Pinpoint the cell where the given text exists, returning its (x, y) midpoint coordinate. 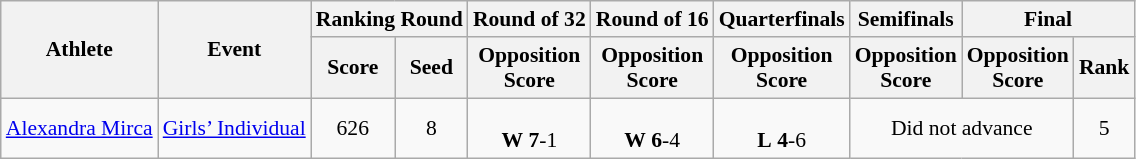
Round of 32 (530, 19)
Girls’ Individual (234, 128)
L 4-6 (782, 128)
626 (353, 128)
5 (1104, 128)
Semifinals (906, 19)
Rank (1104, 68)
Alexandra Mirca (80, 128)
Round of 16 (652, 19)
Event (234, 50)
Ranking Round (390, 19)
Score (353, 68)
Seed (432, 68)
W 6-4 (652, 128)
W 7-1 (530, 128)
Did not advance (962, 128)
Final (1048, 19)
Quarterfinals (782, 19)
Athlete (80, 50)
8 (432, 128)
